Search for the cell housing the specified text and yield its (X, Y) center coordinate. 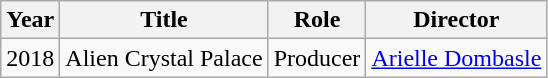
Director (456, 20)
Title (164, 20)
Role (317, 20)
Producer (317, 58)
Alien Crystal Palace (164, 58)
Year (30, 20)
Arielle Dombasle (456, 58)
2018 (30, 58)
